Locate the cell with the specified text and output its [x, y] center coordinate. 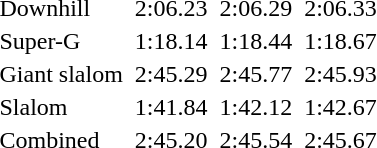
1:41.84 [171, 107]
1:42.12 [256, 107]
2:45.29 [171, 74]
2:45.77 [256, 74]
1:18.14 [171, 41]
1:18.44 [256, 41]
